Search for the cell housing the specified text and yield its [x, y] center coordinate. 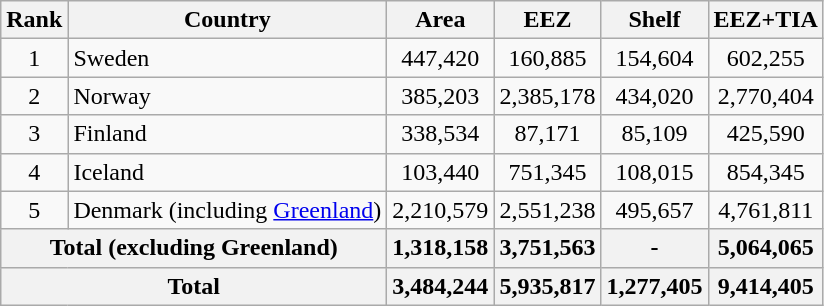
- [654, 248]
4,761,811 [766, 210]
447,420 [440, 58]
495,657 [654, 210]
3,484,244 [440, 286]
85,109 [654, 134]
1 [34, 58]
Shelf [654, 20]
425,590 [766, 134]
Area [440, 20]
2,210,579 [440, 210]
9,414,405 [766, 286]
Rank [34, 20]
Total (excluding Greenland) [194, 248]
5,064,065 [766, 248]
Norway [228, 96]
5,935,817 [548, 286]
3,751,563 [548, 248]
2,385,178 [548, 96]
751,345 [548, 172]
108,015 [654, 172]
338,534 [440, 134]
Sweden [228, 58]
EEZ+TIA [766, 20]
3 [34, 134]
434,020 [654, 96]
1,277,405 [654, 286]
EEZ [548, 20]
854,345 [766, 172]
385,203 [440, 96]
87,171 [548, 134]
1,318,158 [440, 248]
Iceland [228, 172]
Country [228, 20]
160,885 [548, 58]
602,255 [766, 58]
103,440 [440, 172]
2 [34, 96]
2,770,404 [766, 96]
Total [194, 286]
5 [34, 210]
Finland [228, 134]
2,551,238 [548, 210]
4 [34, 172]
Denmark (including Greenland) [228, 210]
154,604 [654, 58]
